Capture the cell that displays the provided text and extract its (X, Y) central coordinate. 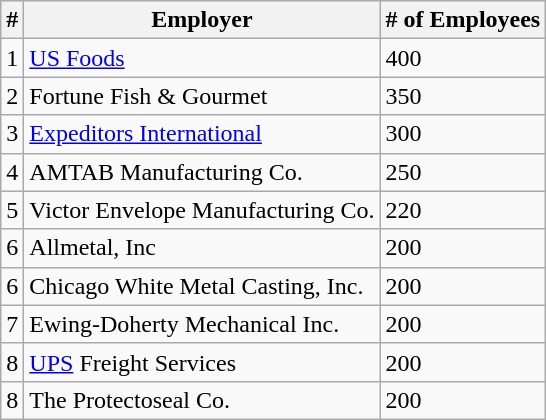
Fortune Fish & Gourmet (202, 96)
Ewing-Doherty Mechanical Inc. (202, 324)
4 (12, 172)
Employer (202, 20)
220 (463, 210)
The Protectoseal Co. (202, 400)
2 (12, 96)
3 (12, 134)
300 (463, 134)
Expeditors International (202, 134)
UPS Freight Services (202, 362)
7 (12, 324)
Victor Envelope Manufacturing Co. (202, 210)
350 (463, 96)
5 (12, 210)
1 (12, 58)
Allmetal, Inc (202, 248)
250 (463, 172)
# of Employees (463, 20)
Chicago White Metal Casting, Inc. (202, 286)
AMTAB Manufacturing Co. (202, 172)
400 (463, 58)
# (12, 20)
US Foods (202, 58)
